For the text-containing cell, return its midpoint in (X, Y) coordinate format. 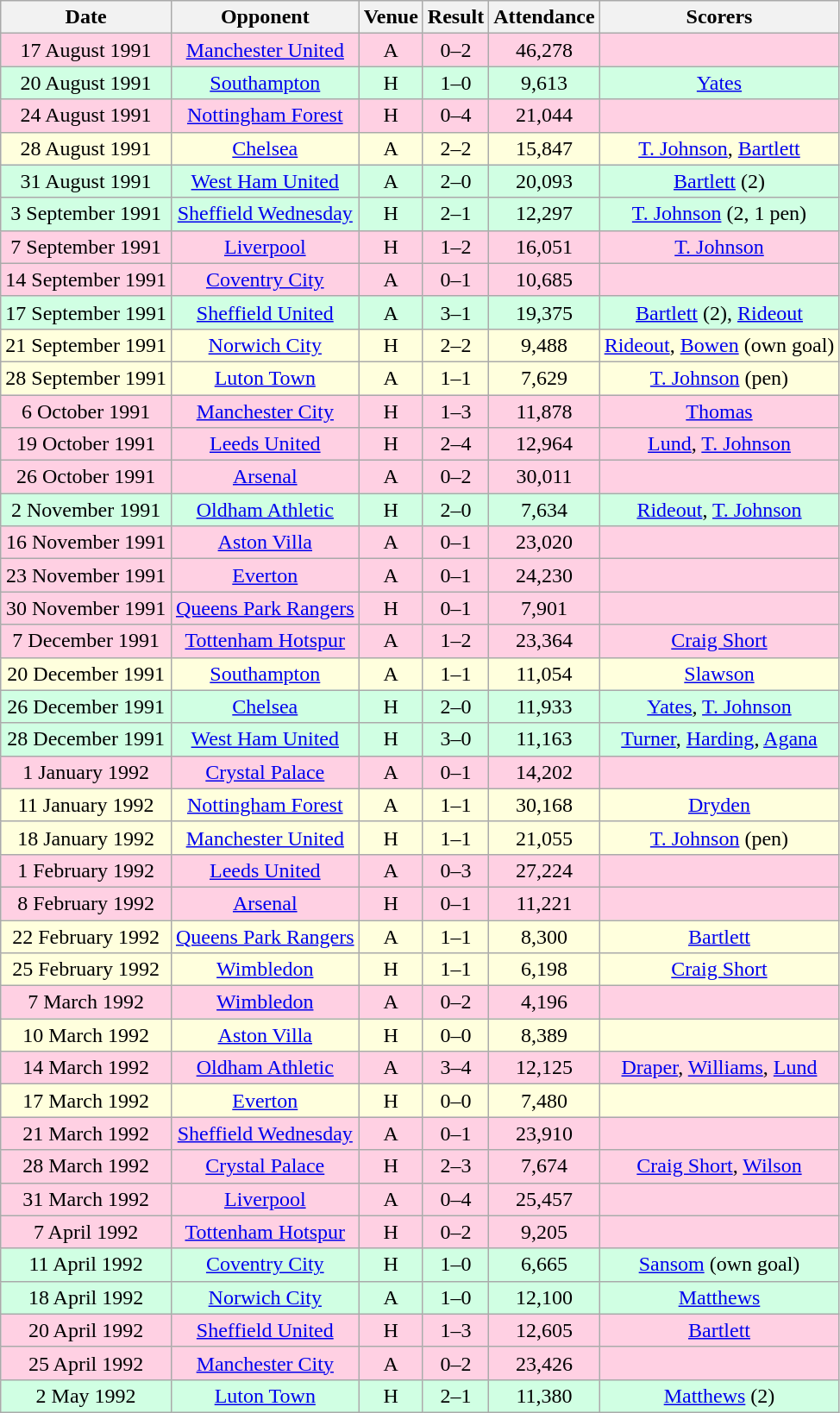
24 August 1991 (86, 116)
8,300 (544, 936)
23,910 (544, 1134)
T. Johnson (2, 1 pen) (719, 214)
3 September 1991 (86, 214)
2 November 1991 (86, 510)
Venue (391, 17)
28 August 1991 (86, 148)
22 February 1992 (86, 936)
Yates, T. Johnson (719, 706)
7,634 (544, 510)
6,198 (544, 970)
30 November 1991 (86, 608)
21,055 (544, 838)
Yates (719, 83)
Draper, Williams, Lund (719, 1068)
7 March 1992 (86, 1002)
Rideout, T. Johnson (719, 510)
1 January 1992 (86, 772)
7 September 1991 (86, 247)
14 March 1992 (86, 1068)
Rideout, Bowen (own goal) (719, 345)
Sansom (own goal) (719, 1265)
12,605 (544, 1330)
30,011 (544, 477)
3–0 (455, 739)
6,665 (544, 1265)
28 September 1991 (86, 378)
17 March 1992 (86, 1101)
1 February 1992 (86, 870)
7,480 (544, 1101)
Opponent (265, 17)
10,685 (544, 279)
15,847 (544, 148)
8 February 1992 (86, 903)
Bartlett (2) (719, 181)
23,426 (544, 1363)
20 August 1991 (86, 83)
Lund, T. Johnson (719, 444)
9,488 (544, 345)
7 December 1991 (86, 641)
11,380 (544, 1396)
4,196 (544, 1002)
31 March 1992 (86, 1199)
8,389 (544, 1035)
7 April 1992 (86, 1232)
26 December 1991 (86, 706)
Bartlett (2), Rideout (719, 312)
Turner, Harding, Agana (719, 739)
Result (455, 17)
0–3 (455, 870)
2–3 (455, 1166)
Dryden (719, 805)
20 December 1991 (86, 674)
31 August 1991 (86, 181)
11 January 1992 (86, 805)
Matthews (719, 1297)
20,093 (544, 181)
23 November 1991 (86, 575)
9,613 (544, 83)
25 February 1992 (86, 970)
21 March 1992 (86, 1134)
7,901 (544, 608)
Craig Short, Wilson (719, 1166)
14,202 (544, 772)
9,205 (544, 1232)
25,457 (544, 1199)
11,163 (544, 739)
Scorers (719, 17)
23,364 (544, 641)
27,224 (544, 870)
17 August 1991 (86, 50)
25 April 1992 (86, 1363)
21,044 (544, 116)
24,230 (544, 575)
Date (86, 17)
6 October 1991 (86, 411)
28 December 1991 (86, 739)
14 September 1991 (86, 279)
2 May 1992 (86, 1396)
Attendance (544, 17)
11,221 (544, 903)
17 September 1991 (86, 312)
30,168 (544, 805)
T. Johnson, Bartlett (719, 148)
28 March 1992 (86, 1166)
19 October 1991 (86, 444)
20 April 1992 (86, 1330)
2–4 (455, 444)
16,051 (544, 247)
26 October 1991 (86, 477)
7,674 (544, 1166)
T. Johnson (719, 247)
12,297 (544, 214)
18 April 1992 (86, 1297)
46,278 (544, 50)
Thomas (719, 411)
11,878 (544, 411)
18 January 1992 (86, 838)
7,629 (544, 378)
3–4 (455, 1068)
23,020 (544, 543)
12,125 (544, 1068)
12,964 (544, 444)
21 September 1991 (86, 345)
19,375 (544, 312)
10 March 1992 (86, 1035)
Slawson (719, 674)
16 November 1991 (86, 543)
Matthews (2) (719, 1396)
11,054 (544, 674)
12,100 (544, 1297)
3–1 (455, 312)
11,933 (544, 706)
11 April 1992 (86, 1265)
